For the text-containing cell, return its midpoint in [x, y] coordinate format. 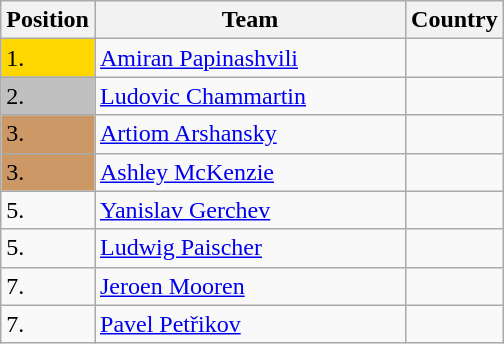
Ludovic Chammartin [250, 96]
Artiom Arshansky [250, 134]
Team [250, 20]
Ashley McKenzie [250, 172]
2. [48, 96]
Pavel Petřikov [250, 324]
Jeroen Mooren [250, 286]
Ludwig Paischer [250, 248]
1. [48, 58]
Country [455, 20]
Position [48, 20]
Amiran Papinashvili [250, 58]
Yanislav Gerchev [250, 210]
